Extract the (x, y) coordinate from the center of the cell holding the provided text.  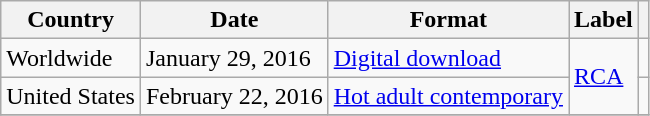
Worldwide (71, 58)
February 22, 2016 (234, 96)
Country (71, 20)
Hot adult contemporary (448, 96)
Label (603, 20)
Digital download (448, 58)
RCA (603, 77)
January 29, 2016 (234, 58)
United States (71, 96)
Date (234, 20)
Format (448, 20)
